Pinpoint the cell where the given text exists, returning its (X, Y) midpoint coordinate. 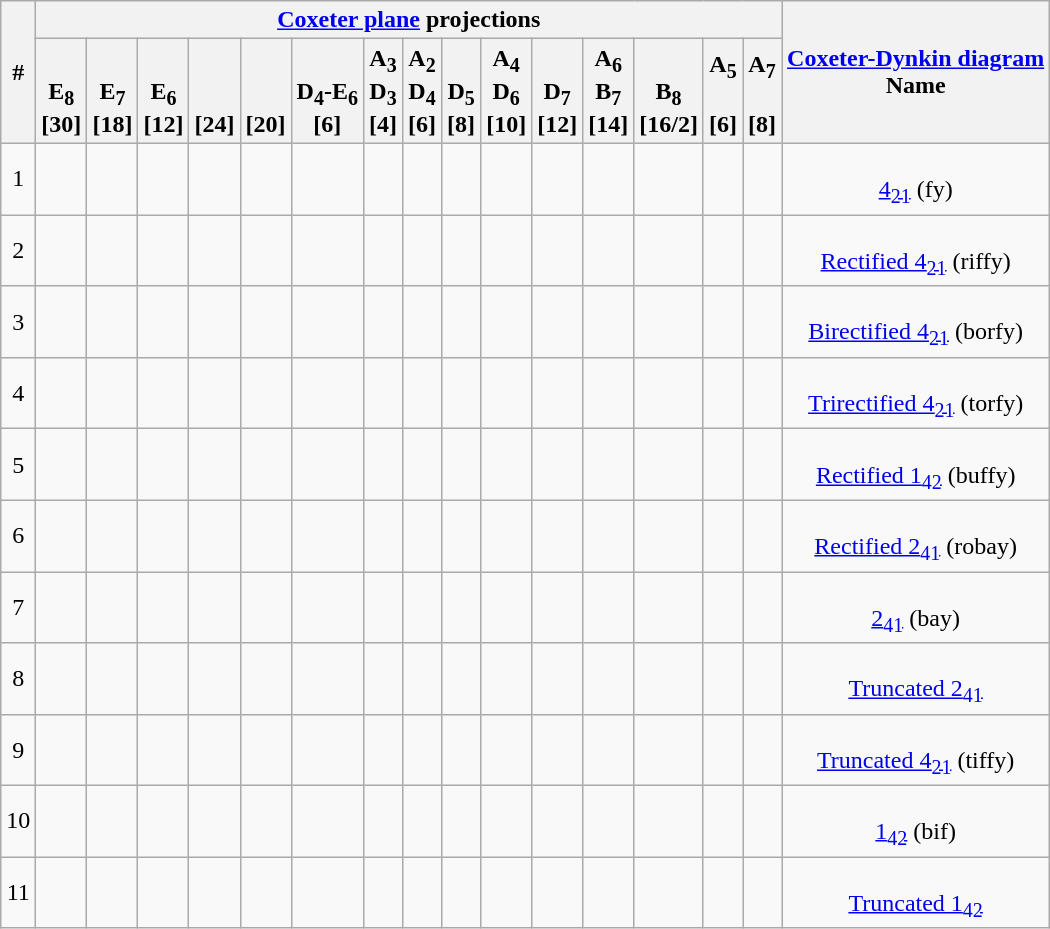
# (18, 72)
E7[18] (112, 92)
241 (bay) (916, 608)
3 (18, 322)
421 (fy) (916, 178)
8 (18, 678)
Rectified 241 (robay) (916, 536)
1 (18, 178)
D5[8] (462, 92)
Truncated 142 (916, 892)
A6B7[14] (608, 92)
E8[30] (62, 92)
Birectified 421 (borfy) (916, 322)
D7[12] (558, 92)
10 (18, 822)
A2D4[6] (422, 92)
7 (18, 608)
[24] (214, 92)
Truncated 241 (916, 678)
142 (bif) (916, 822)
B8[16/2] (669, 92)
9 (18, 750)
E6[12] (164, 92)
A5 [6] (722, 92)
Coxeter plane projections (409, 20)
11 (18, 892)
4 (18, 392)
A4D6[10] (506, 92)
Coxeter-Dynkin diagramName (916, 72)
Rectified 421 (riffy) (916, 250)
6 (18, 536)
5 (18, 464)
Rectified 142 (buffy) (916, 464)
A3D3[4] (382, 92)
2 (18, 250)
D4-E6[6] (327, 92)
Trirectified 421 (torfy) (916, 392)
Truncated 421 (tiffy) (916, 750)
[20] (266, 92)
A7 [8] (762, 92)
